Provide the (x, y) coordinate of the cell's center where the given text is located.  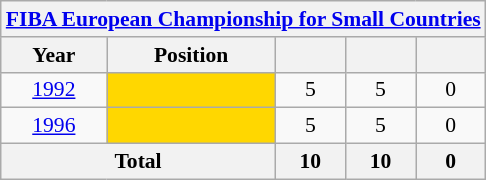
Year (54, 55)
FIBA European Championship for Small Countries (244, 19)
1992 (54, 90)
Position (191, 55)
1996 (54, 126)
Total (138, 162)
